Determine the [x, y] coordinate at the center of the cell enclosing the given text.  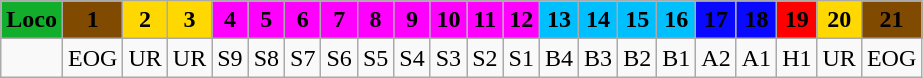
2 [145, 20]
18 [756, 20]
A2 [716, 58]
17 [716, 20]
19 [797, 20]
S9 [230, 58]
10 [448, 20]
16 [676, 20]
3 [189, 20]
7 [339, 20]
A1 [756, 58]
B4 [560, 58]
21 [891, 20]
9 [412, 20]
S1 [521, 58]
S6 [339, 58]
S7 [303, 58]
S2 [485, 58]
B1 [676, 58]
S3 [448, 58]
8 [375, 20]
S5 [375, 58]
S8 [266, 58]
4 [230, 20]
6 [303, 20]
B2 [638, 58]
1 [92, 20]
13 [560, 20]
B3 [598, 58]
20 [839, 20]
14 [598, 20]
Loco [32, 20]
5 [266, 20]
H1 [797, 58]
11 [485, 20]
S4 [412, 58]
12 [521, 20]
15 [638, 20]
